Return the [X, Y] coordinate for the center point of the cell that contains the specified text.  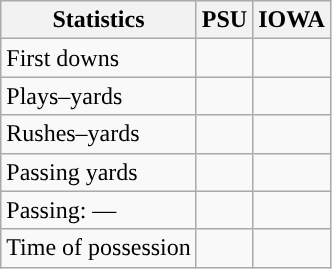
IOWA [292, 20]
Statistics [99, 20]
First downs [99, 58]
Passing: –– [99, 210]
PSU [224, 20]
Rushes–yards [99, 134]
Passing yards [99, 172]
Time of possession [99, 248]
Plays–yards [99, 96]
